Determine the [x, y] coordinate at the center of the cell enclosing the given text.  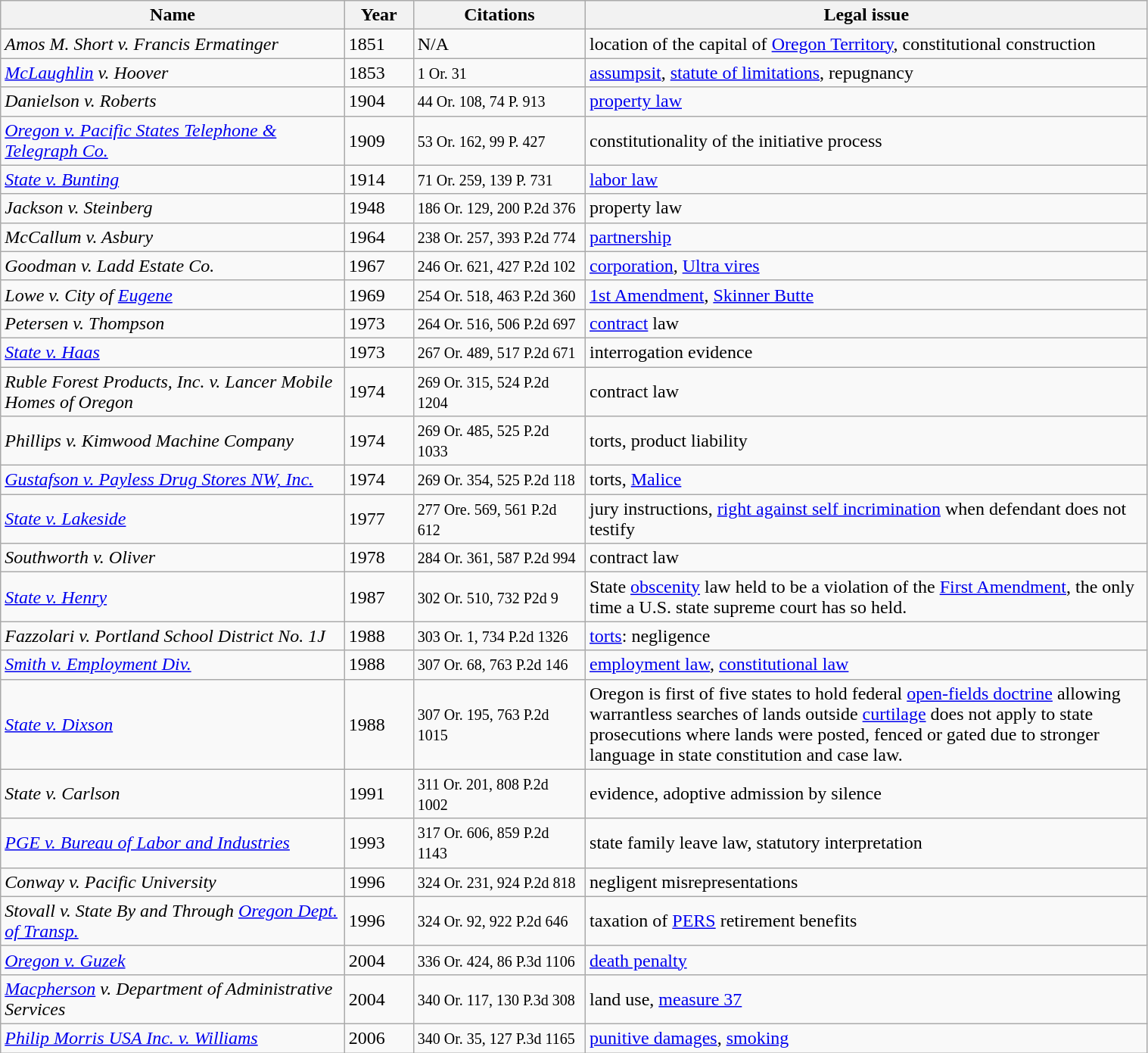
267 Or. 489, 517 P.2d 671 [499, 352]
Amos M. Short v. Francis Ermatinger [173, 44]
Oregon v. Pacific States Telephone & Telegraph Co. [173, 141]
1 Or. 31 [499, 73]
constitutionality of the initiative process [867, 141]
torts, Malice [867, 480]
labor law [867, 179]
State v. Bunting [173, 179]
State v. Carlson [173, 793]
311 Or. 201, 808 P.2d 1002 [499, 793]
71 Or. 259, 139 P. 731 [499, 179]
1909 [378, 141]
Goodman v. Ladd Estate Co. [173, 266]
1969 [378, 294]
Petersen v. Thompson [173, 323]
340 Or. 35, 127 P.3d 1165 [499, 1038]
State obscenity law held to be a violation of the First Amendment, the only time a U.S. state supreme court has so held. [867, 597]
269 Or. 354, 525 P.2d 118 [499, 480]
state family leave law, statutory interpretation [867, 843]
State v. Haas [173, 352]
Conway v. Pacific University [173, 882]
N/A [499, 44]
1st Amendment, Skinner Butte [867, 294]
evidence, adoptive admission by silence [867, 793]
negligent misrepresentations [867, 882]
taxation of PERS retirement benefits [867, 921]
McLaughlin v. Hoover [173, 73]
State v. Dixson [173, 724]
340 Or. 117, 130 P.3d 308 [499, 999]
Lowe v. City of Eugene [173, 294]
Philip Morris USA Inc. v. Williams [173, 1038]
torts: negligence [867, 636]
246 Or. 621, 427 P.2d 102 [499, 266]
Macpherson v. Department of Administrative Services [173, 999]
State v. Henry [173, 597]
1914 [378, 179]
324 Or. 231, 924 P.2d 818 [499, 882]
307 Or. 195, 763 P.2d 1015 [499, 724]
336 Or. 424, 86 P.3d 1106 [499, 960]
Legal issue [867, 15]
Gustafson v. Payless Drug Stores NW, Inc. [173, 480]
Smith v. Employment Div. [173, 665]
1904 [378, 101]
land use, measure 37 [867, 999]
302 Or. 510, 732 P2d 9 [499, 597]
Oregon v. Guzek [173, 960]
Jackson v. Steinberg [173, 208]
238 Or. 257, 393 P.2d 774 [499, 237]
44 Or. 108, 74 P. 913 [499, 101]
277 Ore. 569, 561 P.2d 612 [499, 519]
254 Or. 518, 463 P.2d 360 [499, 294]
employment law, constitutional law [867, 665]
State v. Lakeside [173, 519]
location of the capital of Oregon Territory, constitutional construction [867, 44]
2006 [378, 1038]
PGE v. Bureau of Labor and Industries [173, 843]
Citations [499, 15]
Name [173, 15]
jury instructions, right against self incrimination when defendant does not testify [867, 519]
269 Or. 485, 525 P.2d 1033 [499, 441]
1993 [378, 843]
1967 [378, 266]
interrogation evidence [867, 352]
1948 [378, 208]
Phillips v. Kimwood Machine Company [173, 441]
269 Or. 315, 524 P.2d 1204 [499, 391]
284 Or. 361, 587 P.2d 994 [499, 558]
186 Or. 129, 200 P.2d 376 [499, 208]
1851 [378, 44]
1991 [378, 793]
264 Or. 516, 506 P.2d 697 [499, 323]
Year [378, 15]
317 Or. 606, 859 P.2d 1143 [499, 843]
punitive damages, smoking [867, 1038]
corporation, Ultra vires [867, 266]
1978 [378, 558]
1853 [378, 73]
1977 [378, 519]
324 Or. 92, 922 P.2d 646 [499, 921]
1987 [378, 597]
Southworth v. Oliver [173, 558]
303 Or. 1, 734 P.2d 1326 [499, 636]
Danielson v. Roberts [173, 101]
assumpsit, statute of limitations, repugnancy [867, 73]
Stovall v. State By and Through Oregon Dept. of Transp. [173, 921]
McCallum v. Asbury [173, 237]
partnership [867, 237]
death penalty [867, 960]
torts, product liability [867, 441]
Fazzolari v. Portland School District No. 1J [173, 636]
Ruble Forest Products, Inc. v. Lancer Mobile Homes of Oregon [173, 391]
1964 [378, 237]
307 Or. 68, 763 P.2d 146 [499, 665]
53 Or. 162, 99 P. 427 [499, 141]
